Detect which cell encompasses the target text, then output its (x, y) center coordinate. 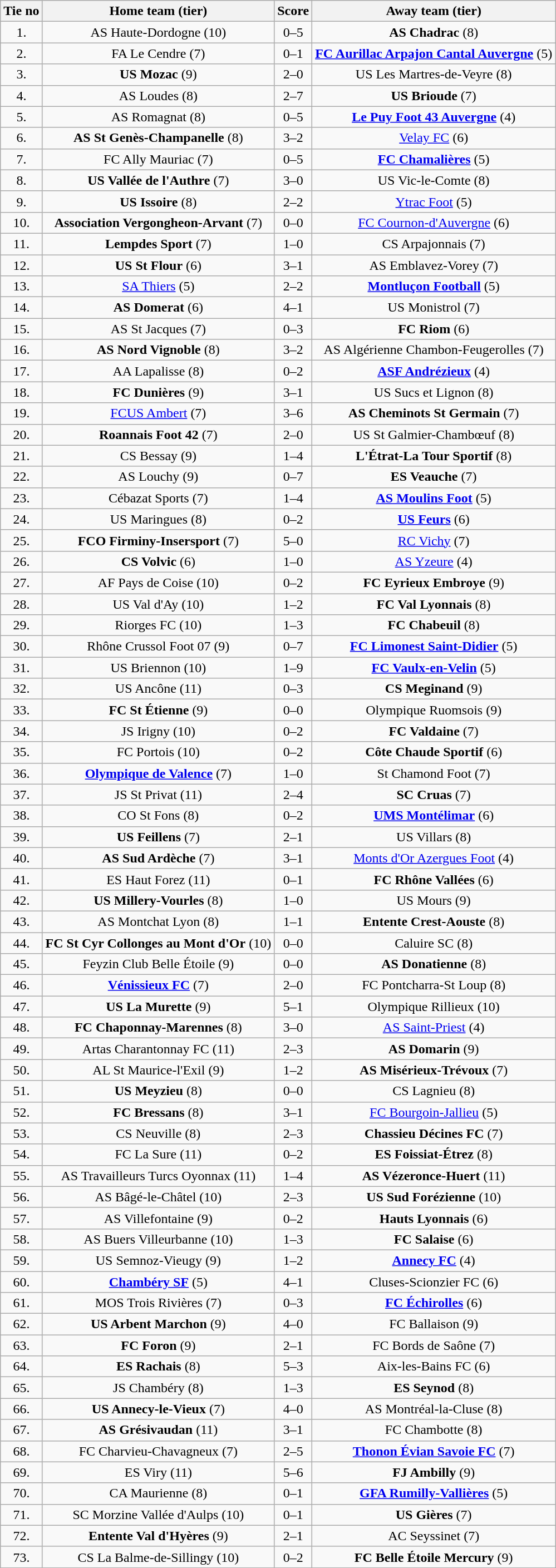
1–9 (293, 668)
54. (21, 1155)
US Arbent Marchon (9) (158, 1324)
US Semnoz-Vieugy (9) (158, 1260)
42. (21, 900)
Home team (tier) (158, 11)
AS Travailleurs Turcs Oyonnax (11) (158, 1176)
US Gières (7) (434, 1515)
FC St Cyr Collonges au Mont d'Or (10) (158, 943)
CS Arpajonnais (7) (434, 244)
Roannais Foot 42 (7) (158, 435)
4. (21, 96)
JS St Privat (11) (158, 795)
18. (21, 392)
US Feurs (6) (434, 519)
28. (21, 604)
1. (21, 32)
AS Romagnat (8) (158, 117)
Caluire SC (8) (434, 943)
44. (21, 943)
62. (21, 1324)
FC Bourgoin-Jallieu (5) (434, 1112)
Olympique Rillieux (10) (434, 1007)
FA Le Cendre (7) (158, 53)
FC Pontcharra-St Loup (8) (434, 985)
AS Montréal-la-Cluse (8) (434, 1409)
FC Vaulx-en-Velin (5) (434, 668)
69. (21, 1472)
US Briennon (10) (158, 668)
US Villars (8) (434, 837)
FC Valdaine (7) (434, 731)
49. (21, 1049)
FC Dunières (9) (158, 392)
FJ Ambilly (9) (434, 1472)
Chassieu Décines FC (7) (434, 1133)
US Ancône (11) (158, 689)
5. (21, 117)
FC Rhône Vallées (6) (434, 879)
43. (21, 921)
CA Maurienne (8) (158, 1493)
2–4 (293, 795)
AS Moulins Foot (5) (434, 498)
AS Montchat Lyon (8) (158, 921)
9. (21, 201)
17. (21, 371)
Le Puy Foot 43 Auvergne (4) (434, 117)
US Feillens (7) (158, 837)
38. (21, 816)
FCO Firminy-Insersport (7) (158, 540)
US Mours (9) (434, 900)
US Mozac (9) (158, 75)
ES Rachais (8) (158, 1367)
RC Vichy (7) (434, 540)
AS Domerat (6) (158, 308)
US Meyzieu (8) (158, 1091)
ES Haut Forez (11) (158, 879)
FC La Sure (11) (158, 1155)
FC Cournon-d'Auvergne (6) (434, 223)
59. (21, 1260)
32. (21, 689)
SC Morzine Vallée d'Aulps (10) (158, 1515)
30. (21, 647)
US Vic-le-Comte (8) (434, 180)
Score (293, 11)
AS Bâgé-le-Châtel (10) (158, 1197)
Monts d'Or Azergues Foot (4) (434, 858)
US Annecy-le-Vieux (7) (158, 1409)
AS Yzeure (4) (434, 561)
ES Foissiat-Étrez (8) (434, 1155)
63. (21, 1345)
UMS Montélimar (6) (434, 816)
Aix-les-Bains FC (6) (434, 1367)
Annecy FC (4) (434, 1260)
5–0 (293, 540)
AS St Jacques (7) (158, 329)
US Issoire (8) (158, 201)
15. (21, 329)
AS Cheminots St Germain (7) (434, 413)
14. (21, 308)
AS Misérieux-Trévoux (7) (434, 1070)
US Monistrol (7) (434, 308)
Olympique de Valence (7) (158, 773)
US Vallée de l'Authre (7) (158, 180)
FC Échirolles (6) (434, 1303)
29. (21, 625)
Riorges FC (10) (158, 625)
FC Limonest Saint-Didier (5) (434, 647)
CS Neuville (8) (158, 1133)
73. (21, 1557)
57. (21, 1218)
3–6 (293, 413)
FC Chamalières (5) (434, 159)
Rhône Crussol Foot 07 (9) (158, 647)
FCUS Ambert (7) (158, 413)
Vénissieux FC (7) (158, 985)
FC Eyrieux Embroye (9) (434, 583)
Montluçon Football (5) (434, 287)
51. (21, 1091)
AS Haute-Dordogne (10) (158, 32)
ASF Andrézieux (4) (434, 371)
AS Loudes (8) (158, 96)
US Sud Forézienne (10) (434, 1197)
5–1 (293, 1007)
Artas Charantonnay FC (11) (158, 1049)
61. (21, 1303)
CS Bessay (9) (158, 456)
35. (21, 752)
SC Cruas (7) (434, 795)
55. (21, 1176)
AS Sud Ardèche (7) (158, 858)
US Sucs et Lignon (8) (434, 392)
68. (21, 1451)
FC Ballaison (9) (434, 1324)
72. (21, 1536)
CS La Balme-de-Sillingy (10) (158, 1557)
AS Grésivaudan (11) (158, 1430)
AS Domarin (9) (434, 1049)
FC Chambotte (8) (434, 1430)
Côte Chaude Sportif (6) (434, 752)
US La Murette (9) (158, 1007)
AS Vézeronce-Huert (11) (434, 1176)
Lempdes Sport (7) (158, 244)
US Brioude (7) (434, 96)
FC Belle Étoile Mercury (9) (434, 1557)
AS Buers Villeurbanne (10) (158, 1239)
FC Aurillac Arpajon Cantal Auvergne (5) (434, 53)
AS Villefontaine (9) (158, 1218)
SA Thiers (5) (158, 287)
GFA Rumilly-Vallières (5) (434, 1493)
ES Veauche (7) (434, 477)
US Val d'Ay (10) (158, 604)
FC Val Lyonnais (8) (434, 604)
5–3 (293, 1367)
ES Seynod (8) (434, 1388)
US Maringues (8) (158, 519)
AS Emblavez-Vorey (7) (434, 265)
58. (21, 1239)
Association Vergongheon-Arvant (7) (158, 223)
FC Bords de Saône (7) (434, 1345)
16. (21, 350)
71. (21, 1515)
L'Étrat-La Tour Sportif (8) (434, 456)
27. (21, 583)
FC Chabeuil (8) (434, 625)
23. (21, 498)
37. (21, 795)
39. (21, 837)
AS Nord Vignoble (8) (158, 350)
FC Foron (9) (158, 1345)
US St Galmier-Chambœuf (8) (434, 435)
CS Volvic (6) (158, 561)
67. (21, 1430)
Hauts Lyonnais (6) (434, 1218)
Velay FC (6) (434, 138)
AF Pays de Coise (10) (158, 583)
12. (21, 265)
7. (21, 159)
FC Salaise (6) (434, 1239)
AS St Genès-Champanelle (8) (158, 138)
2–7 (293, 96)
31. (21, 668)
46. (21, 985)
41. (21, 879)
FC Bressans (8) (158, 1112)
JS Chambéry (8) (158, 1388)
26. (21, 561)
11. (21, 244)
Olympique Ruomsois (9) (434, 710)
CS Meginand (9) (434, 689)
US Les Martres-de-Veyre (8) (434, 75)
AS Chadrac (8) (434, 32)
48. (21, 1028)
US Millery-Vourles (8) (158, 900)
8. (21, 180)
52. (21, 1112)
FC Ally Mauriac (7) (158, 159)
US St Flour (6) (158, 265)
65. (21, 1388)
34. (21, 731)
AS Algérienne Chambon-Feugerolles (7) (434, 350)
21. (21, 456)
1–1 (293, 921)
Away team (tier) (434, 11)
Feyzin Club Belle Étoile (9) (158, 964)
JS Irigny (10) (158, 731)
13. (21, 287)
Thonon Évian Savoie FC (7) (434, 1451)
45. (21, 964)
Chambéry SF (5) (158, 1281)
3. (21, 75)
Entente Val d'Hyères (9) (158, 1536)
56. (21, 1197)
20. (21, 435)
CS Lagnieu (8) (434, 1091)
Cluses-Scionzier FC (6) (434, 1281)
40. (21, 858)
FC Riom (6) (434, 329)
25. (21, 540)
FC Chaponnay-Marennes (8) (158, 1028)
64. (21, 1367)
AS Louchy (9) (158, 477)
33. (21, 710)
70. (21, 1493)
FC Portois (10) (158, 752)
53. (21, 1133)
60. (21, 1281)
22. (21, 477)
19. (21, 413)
FC Charvieu-Chavagneux (7) (158, 1451)
2. (21, 53)
ES Viry (11) (158, 1472)
36. (21, 773)
AS Donatienne (8) (434, 964)
47. (21, 1007)
CO St Fons (8) (158, 816)
Ytrac Foot (5) (434, 201)
Entente Crest-Aouste (8) (434, 921)
50. (21, 1070)
Cébazat Sports (7) (158, 498)
10. (21, 223)
AS Saint-Priest (4) (434, 1028)
St Chamond Foot (7) (434, 773)
66. (21, 1409)
6. (21, 138)
FC St Étienne (9) (158, 710)
MOS Trois Rivières (7) (158, 1303)
AL St Maurice-l'Exil (9) (158, 1070)
2–5 (293, 1451)
24. (21, 519)
AC Seyssinet (7) (434, 1536)
Tie no (21, 11)
5–6 (293, 1472)
AA Lapalisse (8) (158, 371)
